Search for the cell housing the specified text and yield its [x, y] center coordinate. 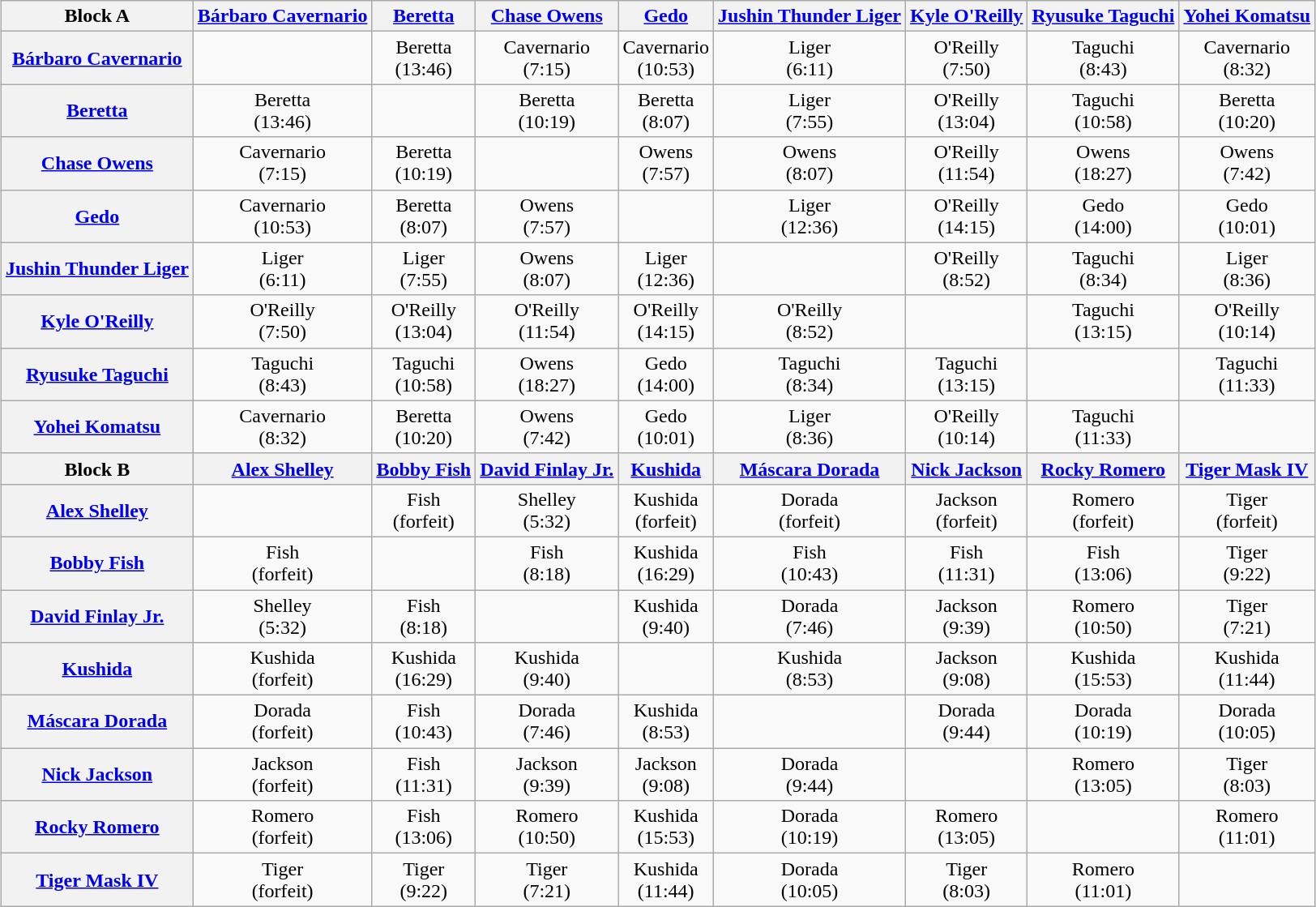
Block B [97, 468]
Block A [97, 16]
